Locate the cell with the specified text and output its (x, y) center coordinate. 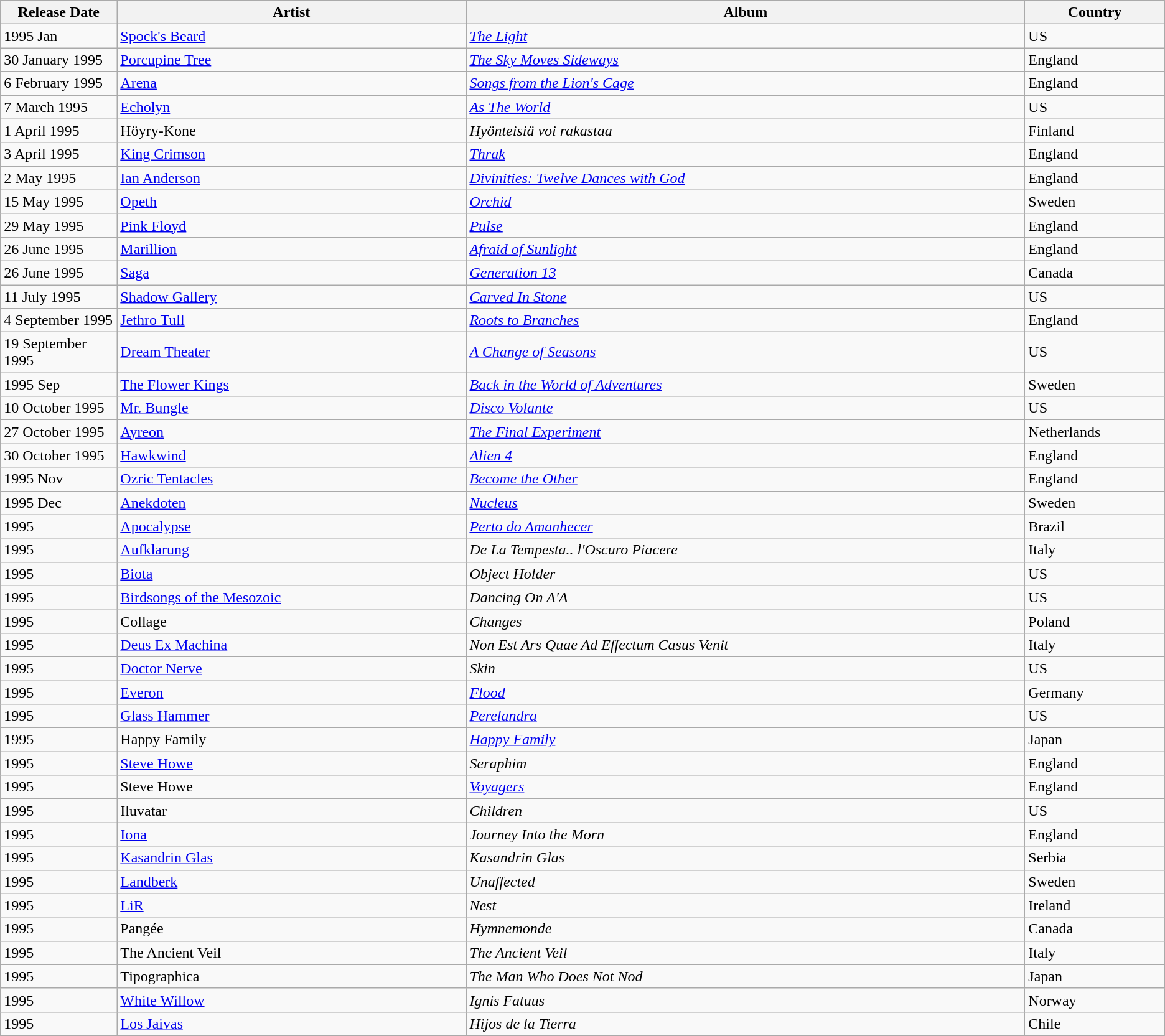
Nest (746, 905)
Hyönteisiä voi rakastaa (746, 131)
Divinities: Twelve Dances with God (746, 178)
Object Holder (746, 574)
The Flower Kings (291, 385)
The Light (746, 36)
Alien 4 (746, 455)
Chile (1095, 1024)
6 February 1995 (58, 83)
Everon (291, 693)
Voyagers (746, 787)
Perto do Amanhecer (746, 526)
Skin (746, 668)
11 July 1995 (58, 297)
3 April 1995 (58, 154)
Arena (291, 83)
15 May 1995 (58, 202)
Nucleus (746, 503)
29 May 1995 (58, 225)
Pulse (746, 225)
Hymnemonde (746, 929)
Ozric Tentacles (291, 479)
Unaffected (746, 882)
Changes (746, 621)
LiR (291, 905)
Afraid of Sunlight (746, 249)
Dancing On A'A (746, 597)
Dream Theater (291, 352)
The Man Who Does Not Nod (746, 976)
1995 Nov (58, 479)
Finland (1095, 131)
Norway (1095, 1000)
Songs from the Lion's Cage (746, 83)
1995 Jan (58, 36)
Biota (291, 574)
As The World (746, 107)
Shadow Gallery (291, 297)
Thrak (746, 154)
1995 Sep (58, 385)
Disco Volante (746, 408)
Generation 13 (746, 273)
Iluvatar (291, 811)
Hijos de la Tierra (746, 1024)
Porcupine Tree (291, 60)
Germany (1095, 693)
Album (746, 12)
White Willow (291, 1000)
2 May 1995 (58, 178)
Artist (291, 12)
30 October 1995 (58, 455)
Aufklarung (291, 550)
Roots to Branches (746, 320)
Doctor Nerve (291, 668)
Journey Into the Morn (746, 834)
Become the Other (746, 479)
10 October 1995 (58, 408)
1 April 1995 (58, 131)
Non Est Ars Quae Ad Effectum Casus Venit (746, 645)
Country (1095, 12)
Pangée (291, 929)
Flood (746, 693)
Hawkwind (291, 455)
Pink Floyd (291, 225)
Echolyn (291, 107)
The Final Experiment (746, 432)
Serbia (1095, 858)
Deus Ex Machina (291, 645)
Ian Anderson (291, 178)
Opeth (291, 202)
The Sky Moves Sideways (746, 60)
Los Jaivas (291, 1024)
Back in the World of Adventures (746, 385)
King Crimson (291, 154)
De La Tempesta.. l'Oscuro Piacere (746, 550)
4 September 1995 (58, 320)
19 September 1995 (58, 352)
Tipographica (291, 976)
27 October 1995 (58, 432)
Apocalypse (291, 526)
Glass Hammer (291, 716)
Seraphim (746, 763)
1995 Dec (58, 503)
Jethro Tull (291, 320)
Ignis Fatuus (746, 1000)
Birdsongs of the Mesozoic (291, 597)
Orchid (746, 202)
Marillion (291, 249)
7 March 1995 (58, 107)
30 January 1995 (58, 60)
Carved In Stone (746, 297)
Ireland (1095, 905)
Perelandra (746, 716)
A Change of Seasons (746, 352)
Release Date (58, 12)
Saga (291, 273)
Iona (291, 834)
Spock's Beard (291, 36)
Anekdoten (291, 503)
Poland (1095, 621)
Ayreon (291, 432)
Netherlands (1095, 432)
Höyry-Kone (291, 131)
Mr. Bungle (291, 408)
Collage (291, 621)
Brazil (1095, 526)
Landberk (291, 882)
Children (746, 811)
